Return the [X, Y] coordinate for the center point of the cell that contains the specified text.  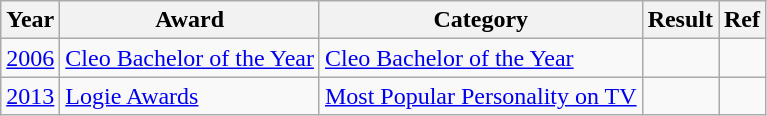
Most Popular Personality on TV [480, 96]
Logie Awards [190, 96]
Ref [742, 20]
2006 [30, 58]
Category [480, 20]
Result [680, 20]
2013 [30, 96]
Award [190, 20]
Year [30, 20]
